Provide the [x, y] coordinate of the cell's center where the given text is located.  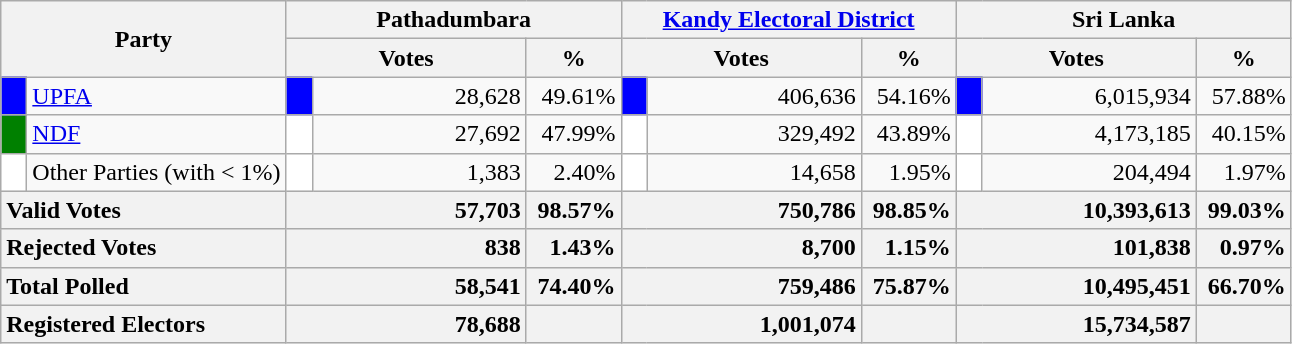
1.43% [574, 248]
8,700 [741, 248]
47.99% [574, 134]
1.97% [1244, 172]
75.87% [908, 286]
Sri Lanka [1124, 20]
57,703 [406, 210]
Registered Electors [144, 324]
10,495,451 [1076, 286]
759,486 [741, 286]
Pathadumbara [454, 20]
NDF [156, 134]
Other Parties (with < 1%) [156, 172]
98.85% [908, 210]
6,015,934 [1089, 96]
1,001,074 [741, 324]
99.03% [1244, 210]
27,692 [419, 134]
40.15% [1244, 134]
28,628 [419, 96]
0.97% [1244, 248]
15,734,587 [1076, 324]
4,173,185 [1089, 134]
98.57% [574, 210]
Total Polled [144, 286]
49.61% [574, 96]
101,838 [1076, 248]
Party [144, 39]
Kandy Electoral District [788, 20]
58,541 [406, 286]
57.88% [1244, 96]
66.70% [1244, 286]
204,494 [1089, 172]
1.15% [908, 248]
14,658 [754, 172]
54.16% [908, 96]
74.40% [574, 286]
UPFA [156, 96]
750,786 [741, 210]
Rejected Votes [144, 248]
838 [406, 248]
2.40% [574, 172]
1.95% [908, 172]
Valid Votes [144, 210]
1,383 [419, 172]
10,393,613 [1076, 210]
406,636 [754, 96]
78,688 [406, 324]
329,492 [754, 134]
43.89% [908, 134]
